Identify which cell holds the provided text, then report its (x, y) central coordinate. 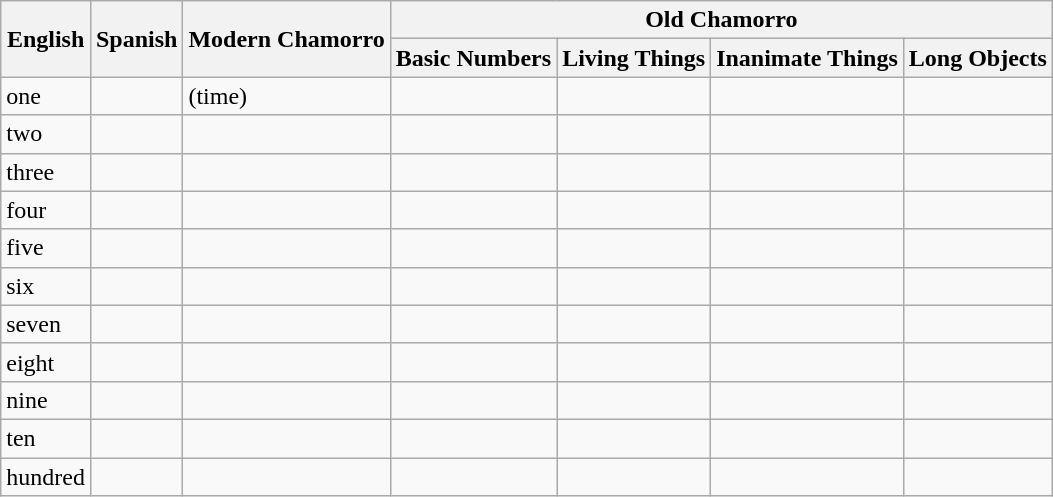
five (46, 248)
Spanish (136, 39)
(time) (286, 96)
seven (46, 324)
three (46, 172)
Inanimate Things (808, 58)
Long Objects (978, 58)
one (46, 96)
eight (46, 362)
ten (46, 438)
Living Things (634, 58)
Modern Chamorro (286, 39)
four (46, 210)
two (46, 134)
Basic Numbers (473, 58)
English (46, 39)
nine (46, 400)
Old Chamorro (721, 20)
six (46, 286)
hundred (46, 477)
